Scan for the cell matching the given text and deliver its (x, y) coordinate at center. 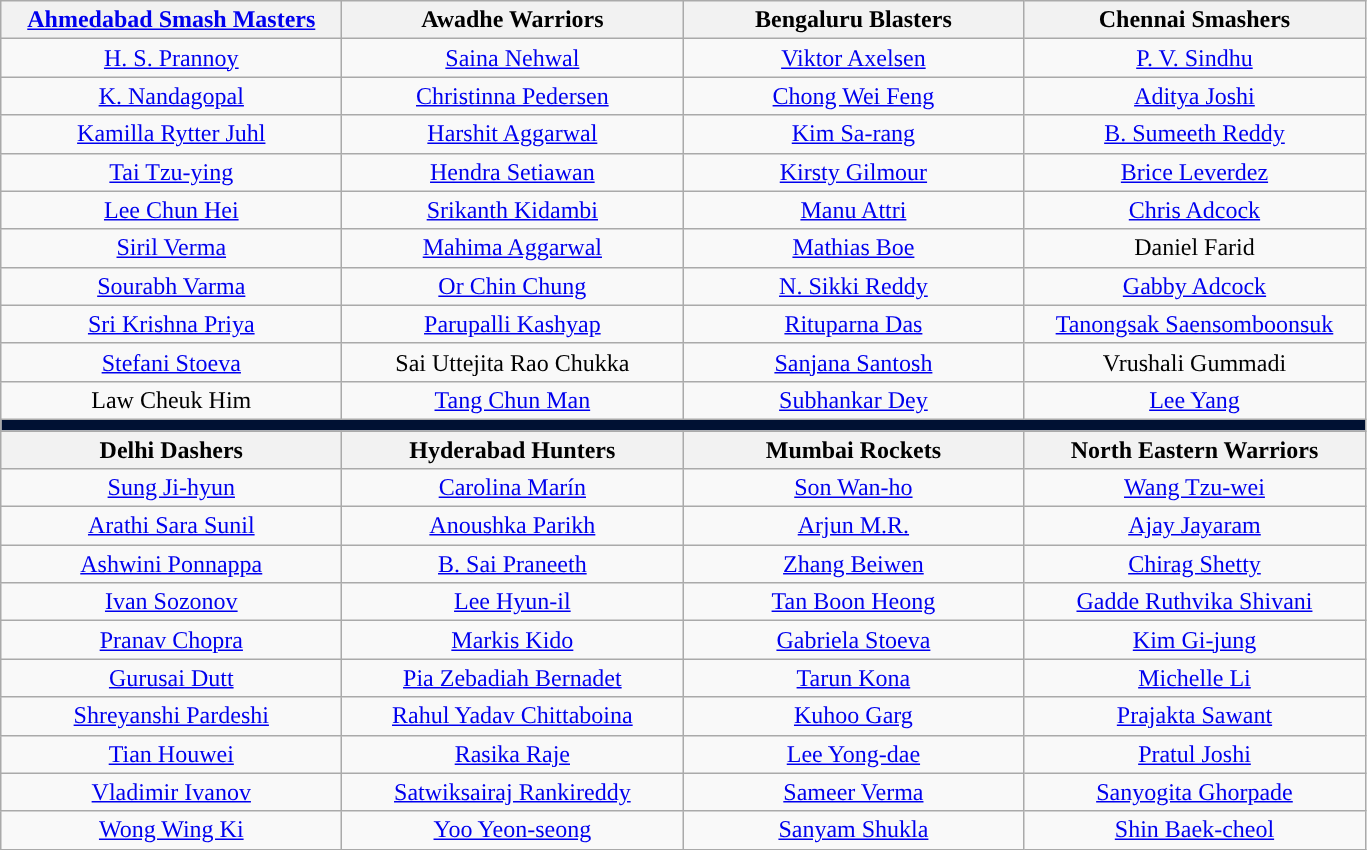
Subhankar Dey (854, 400)
Sameer Verma (854, 792)
Ahmedabad Smash Masters (172, 20)
Tian Houwei (172, 754)
Or Chin Chung (512, 286)
Mathias Boe (854, 248)
Shreyanshi Pardeshi (172, 716)
Tang Chun Man (512, 400)
Gurusai Dutt (172, 678)
Hyderabad Hunters (512, 449)
Manu Attri (854, 210)
Ashwini Ponnappa (172, 564)
Mahima Aggarwal (512, 248)
Tarun Kona (854, 678)
Arathi Sara Sunil (172, 526)
Srikanth Kidambi (512, 210)
Lee Chun Hei (172, 210)
Rasika Raje (512, 754)
Markis Kido (512, 640)
Law Cheuk Him (172, 400)
Satwiksairaj Rankireddy (512, 792)
Daniel Farid (1194, 248)
Parupalli Kashyap (512, 324)
Gabriela Stoeva (854, 640)
Gadde Ruthvika Shivani (1194, 602)
Chirag Shetty (1194, 564)
B. Sumeeth Reddy (1194, 134)
Awadhe Warriors (512, 20)
Brice Leverdez (1194, 172)
Sanyogita Ghorpade (1194, 792)
Gabby Adcock (1194, 286)
Lee Yang (1194, 400)
Kamilla Rytter Juhl (172, 134)
Sourabh Varma (172, 286)
Ivan Sozonov (172, 602)
Anoushka Parikh (512, 526)
Stefani Stoeva (172, 362)
B. Sai Praneeth (512, 564)
Chris Adcock (1194, 210)
Sung Ji-hyun (172, 488)
Rituparna Das (854, 324)
North Eastern Warriors (1194, 449)
Kuhoo Garg (854, 716)
Wong Wing Ki (172, 830)
Lee Hyun-il (512, 602)
Sanjana Santosh (854, 362)
Bengaluru Blasters (854, 20)
Arjun M.R. (854, 526)
Rahul Yadav Chittaboina (512, 716)
Sai Uttejita Rao Chukka (512, 362)
N. Sikki Reddy (854, 286)
Christinna Pedersen (512, 96)
Kim Gi-jung (1194, 640)
Pratul Joshi (1194, 754)
Tai Tzu-ying (172, 172)
Pia Zebadiah Bernadet (512, 678)
Shin Baek-cheol (1194, 830)
Carolina Marín (512, 488)
Yoo Yeon-seong (512, 830)
Wang Tzu-wei (1194, 488)
Son Wan-ho (854, 488)
Kim Sa-rang (854, 134)
K. Nandagopal (172, 96)
Vladimir Ivanov (172, 792)
Ajay Jayaram (1194, 526)
Sri Krishna Priya (172, 324)
Tanongsak Saensomboonsuk (1194, 324)
P. V. Sindhu (1194, 58)
Zhang Beiwen (854, 564)
Chennai Smashers (1194, 20)
Kirsty Gilmour (854, 172)
Prajakta Sawant (1194, 716)
Delhi Dashers (172, 449)
Aditya Joshi (1194, 96)
Lee Yong-dae (854, 754)
Sanyam Shukla (854, 830)
Pranav Chopra (172, 640)
Vrushali Gummadi (1194, 362)
Harshit Aggarwal (512, 134)
Tan Boon Heong (854, 602)
Saina Nehwal (512, 58)
Viktor Axelsen (854, 58)
H. S. Prannoy (172, 58)
Chong Wei Feng (854, 96)
Siril Verma (172, 248)
Michelle Li (1194, 678)
Mumbai Rockets (854, 449)
Hendra Setiawan (512, 172)
